Output the [x, y] coordinate of the center of the cell containing the given text.  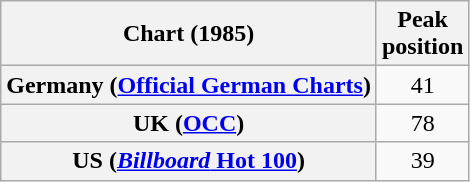
Chart (1985) [189, 34]
Peakposition [422, 34]
Germany (Official German Charts) [189, 85]
UK (OCC) [189, 123]
41 [422, 85]
39 [422, 161]
US (Billboard Hot 100) [189, 161]
78 [422, 123]
